Search for the cell housing the specified text and yield its [x, y] center coordinate. 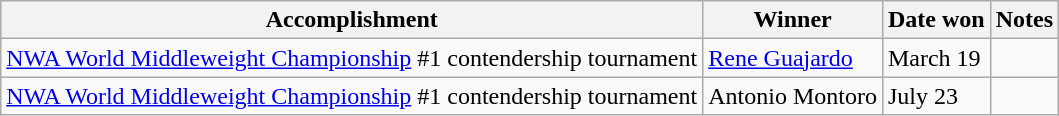
Accomplishment [352, 20]
Winner [793, 20]
Rene Guajardo [793, 58]
March 19 [936, 58]
July 23 [936, 96]
Date won [936, 20]
Antonio Montoro [793, 96]
Notes [1024, 20]
